Detect which cell encompasses the target text, then output its [x, y] center coordinate. 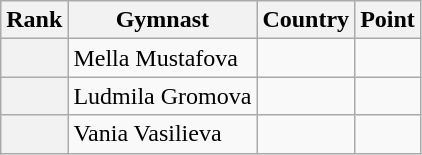
Point [388, 20]
Gymnast [162, 20]
Vania Vasilieva [162, 134]
Mella Mustafova [162, 58]
Country [306, 20]
Rank [34, 20]
Ludmila Gromova [162, 96]
